Pinpoint the cell where the given text exists, returning its [x, y] midpoint coordinate. 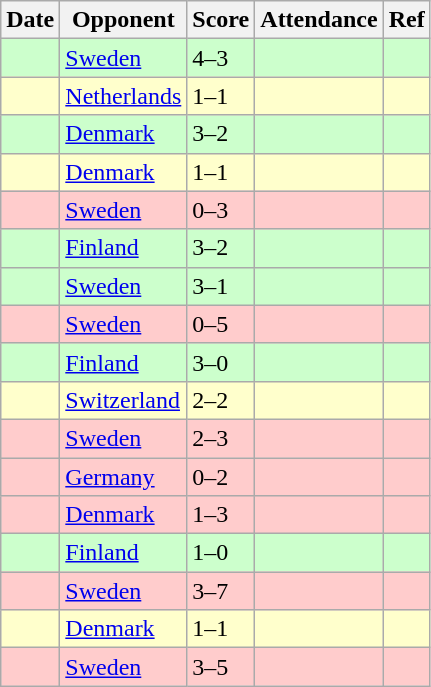
3–5 [221, 667]
3–1 [221, 286]
2–3 [221, 438]
Germany [124, 477]
4–3 [221, 58]
Attendance [319, 20]
Opponent [124, 20]
0–3 [221, 210]
Switzerland [124, 400]
Ref [406, 20]
0–2 [221, 477]
3–0 [221, 362]
1–0 [221, 553]
Date [30, 20]
2–2 [221, 400]
0–5 [221, 324]
Netherlands [124, 96]
3–7 [221, 591]
1–3 [221, 515]
Score [221, 20]
